Detect which cell encompasses the target text, then output its [x, y] center coordinate. 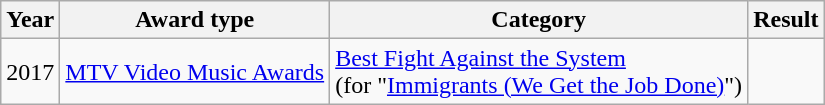
Result [786, 20]
Year [30, 20]
2017 [30, 72]
Best Fight Against the System (for "Immigrants (We Get the Job Done)") [539, 72]
Award type [195, 20]
Category [539, 20]
MTV Video Music Awards [195, 72]
